From the cell containing the given text, extract its center point as (X, Y) coordinate. 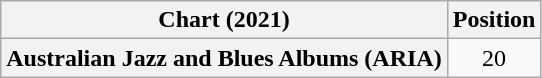
20 (494, 58)
Chart (2021) (224, 20)
Position (494, 20)
Australian Jazz and Blues Albums (ARIA) (224, 58)
